Pinpoint the cell where the given text exists, returning its [x, y] midpoint coordinate. 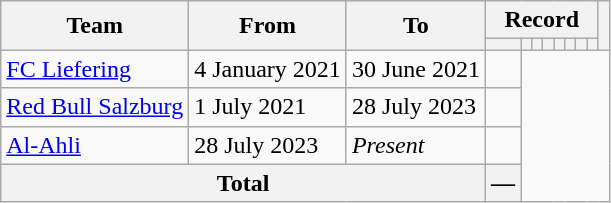
Record [541, 20]
Total [244, 183]
4 January 2021 [268, 69]
Team [95, 26]
Red Bull Salzburg [95, 107]
From [268, 26]
To [416, 26]
— [502, 183]
FC Liefering [95, 69]
30 June 2021 [416, 69]
1 July 2021 [268, 107]
Present [416, 145]
Al-Ahli [95, 145]
